Scan for the cell matching the given text and deliver its [X, Y] coordinate at center. 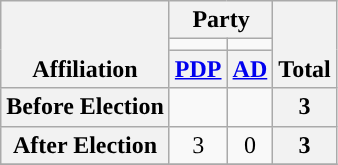
PDP [198, 69]
Affiliation [86, 44]
After Election [86, 145]
0 [250, 145]
Total [305, 44]
Party [220, 20]
Before Election [86, 107]
AD [250, 69]
